Locate the cell with the specified text and output its [X, Y] center coordinate. 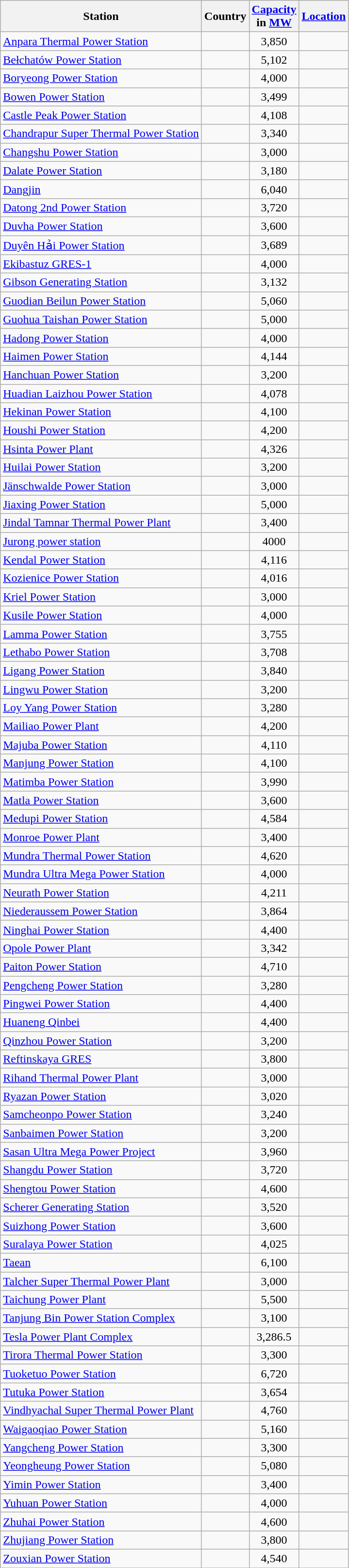
Suizhong Power Station [101, 1225]
Ekibastuz GRES-1 [101, 264]
5,102 [274, 60]
Huadian Laizhou Power Station [101, 393]
Capacityin MW [274, 17]
Huaneng Qinbei [101, 1022]
Castle Peak Power Station [101, 115]
Ligang Power Station [101, 671]
4,584 [274, 819]
Opole Power Plant [101, 948]
Sasan Ultra Mega Power Project [101, 1152]
Pingwei Power Station [101, 1004]
Monroe Power Plant [101, 837]
Waigaoqiao Power Station [101, 1429]
3,100 [274, 1318]
Huilai Power Station [101, 467]
Tanjung Bin Power Station Complex [101, 1318]
4,211 [274, 893]
Mailiao Power Plant [101, 726]
Duyên Hải Power Station [101, 245]
Tesla Power Plant Complex [101, 1337]
Zhujiang Power Station [101, 1540]
3,286.5 [274, 1337]
3,342 [274, 948]
Yimin Power Station [101, 1484]
5,060 [274, 301]
Samcheonpo Power Station [101, 1115]
3,850 [274, 41]
4,016 [274, 578]
Kusile Power Station [101, 615]
4,760 [274, 1411]
Station [101, 17]
Gibson Generating Station [101, 282]
Chandrapur Super Thermal Power Station [101, 134]
Yeongheung Power Station [101, 1466]
3,864 [274, 911]
Matimba Power Station [101, 782]
Scherer Generating Station [101, 1207]
4,540 [274, 1558]
4,144 [274, 356]
Haimen Power Station [101, 356]
Shengtou Power Station [101, 1189]
Dalate Power Station [101, 171]
3,340 [274, 134]
4,116 [274, 560]
Bowen Power Station [101, 97]
Zouxian Power Station [101, 1558]
4,078 [274, 393]
Qinzhou Power Station [101, 1041]
3,840 [274, 671]
Anpara Thermal Power Station [101, 41]
Lingwu Power Station [101, 689]
Tirora Thermal Power Station [101, 1355]
Jindal Tamnar Thermal Power Plant [101, 523]
Vindhyachal Super Thermal Power Plant [101, 1411]
Location [324, 17]
Mundra Ultra Mega Power Station [101, 874]
Mundra Thermal Power Station [101, 856]
Kriel Power Station [101, 597]
Niederaussem Power Station [101, 911]
Datong 2nd Power Station [101, 207]
Paiton Power Station [101, 966]
3,689 [274, 245]
Hsinta Power Plant [101, 449]
3,990 [274, 782]
Ninghai Power Station [101, 930]
Kendal Power Station [101, 560]
Dangjin [101, 189]
3,654 [274, 1392]
Neurath Power Station [101, 893]
Hekinan Power Station [101, 412]
6,100 [274, 1262]
Taichung Power Plant [101, 1300]
Lamma Power Station [101, 634]
Boryeong Power Station [101, 78]
Tutuka Power Station [101, 1392]
Talcher Super Thermal Power Plant [101, 1281]
Houshi Power Station [101, 431]
Majuba Power Station [101, 745]
6,040 [274, 189]
Reftinskaya GRES [101, 1059]
3,708 [274, 652]
Duvha Power Station [101, 226]
Hadong Power Station [101, 338]
Kozienice Power Station [101, 578]
Bełchatów Power Station [101, 60]
Manjung Power Station [101, 763]
Jurong power station [101, 541]
Yuhuan Power Station [101, 1503]
Ryazan Power Station [101, 1096]
Jiaxing Power Station [101, 504]
3,132 [274, 282]
4,710 [274, 966]
Zhuhai Power Station [101, 1521]
Country [225, 17]
4,108 [274, 115]
5,080 [274, 1466]
4,326 [274, 449]
3,755 [274, 634]
Lethabo Power Station [101, 652]
Guodian Beilun Power Station [101, 301]
3,960 [274, 1152]
Tuoketuo Power Station [101, 1374]
3,520 [274, 1207]
Pengcheng Power Station [101, 985]
Matla Power Station [101, 800]
4,620 [274, 856]
4000 [274, 541]
4,110 [274, 745]
Medupi Power Station [101, 819]
Rihand Thermal Power Plant [101, 1078]
Taean [101, 1262]
4,025 [274, 1244]
5,160 [274, 1429]
Guohua Taishan Power Station [101, 319]
Loy Yang Power Station [101, 708]
Jänschwalde Power Station [101, 486]
Sanbaimen Power Station [101, 1133]
Hanchuan Power Station [101, 375]
6,720 [274, 1374]
Shangdu Power Station [101, 1170]
3,180 [274, 171]
Suralaya Power Station [101, 1244]
3,240 [274, 1115]
5,500 [274, 1300]
Changshu Power Station [101, 152]
3,020 [274, 1096]
Yangcheng Power Station [101, 1447]
3,499 [274, 97]
